Extract the [X, Y] coordinate from the center of the cell holding the provided text.  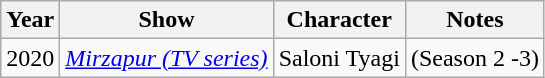
Year [30, 20]
Saloni Tyagi [339, 58]
Mirzapur (TV series) [166, 58]
Show [166, 20]
(Season 2 -3) [474, 58]
Character [339, 20]
2020 [30, 58]
Notes [474, 20]
